Find where the given text appears and provide that cell's center as [X, Y] coordinate. 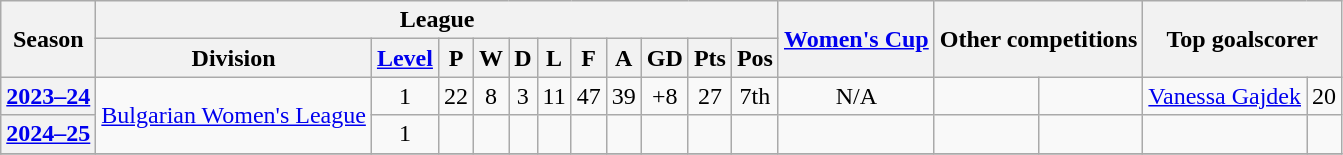
8 [492, 96]
A [624, 58]
2023–24 [48, 96]
N/A [856, 96]
GD [664, 58]
Other competitions [1038, 39]
Women's Cup [856, 39]
Top goalscorer [1242, 39]
W [492, 58]
3 [523, 96]
Level [404, 58]
Division [234, 58]
D [523, 58]
Bulgarian Women's League [234, 115]
+8 [664, 96]
L [554, 58]
F [588, 58]
Pos [754, 58]
P [456, 58]
22 [456, 96]
27 [710, 96]
47 [588, 96]
7th [754, 96]
20 [1324, 96]
Season [48, 39]
League [438, 20]
39 [624, 96]
Vanessa Gajdek [1225, 96]
Pts [710, 58]
11 [554, 96]
2024–25 [48, 134]
